Capture the cell that displays the provided text and extract its [X, Y] central coordinate. 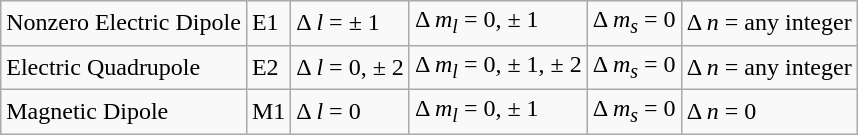
Nonzero Electric Dipole [124, 23]
Magnetic Dipole [124, 111]
E2 [268, 67]
Δ l = 0 [350, 111]
M1 [268, 111]
Δ l = ± 1 [350, 23]
E1 [268, 23]
Δ l = 0, ± 2 [350, 67]
Electric Quadrupole [124, 67]
Δ n = 0 [769, 111]
Δ ml = 0, ± 1, ± 2 [498, 67]
